Determine the (x, y) coordinate at the center of the cell enclosing the given text.  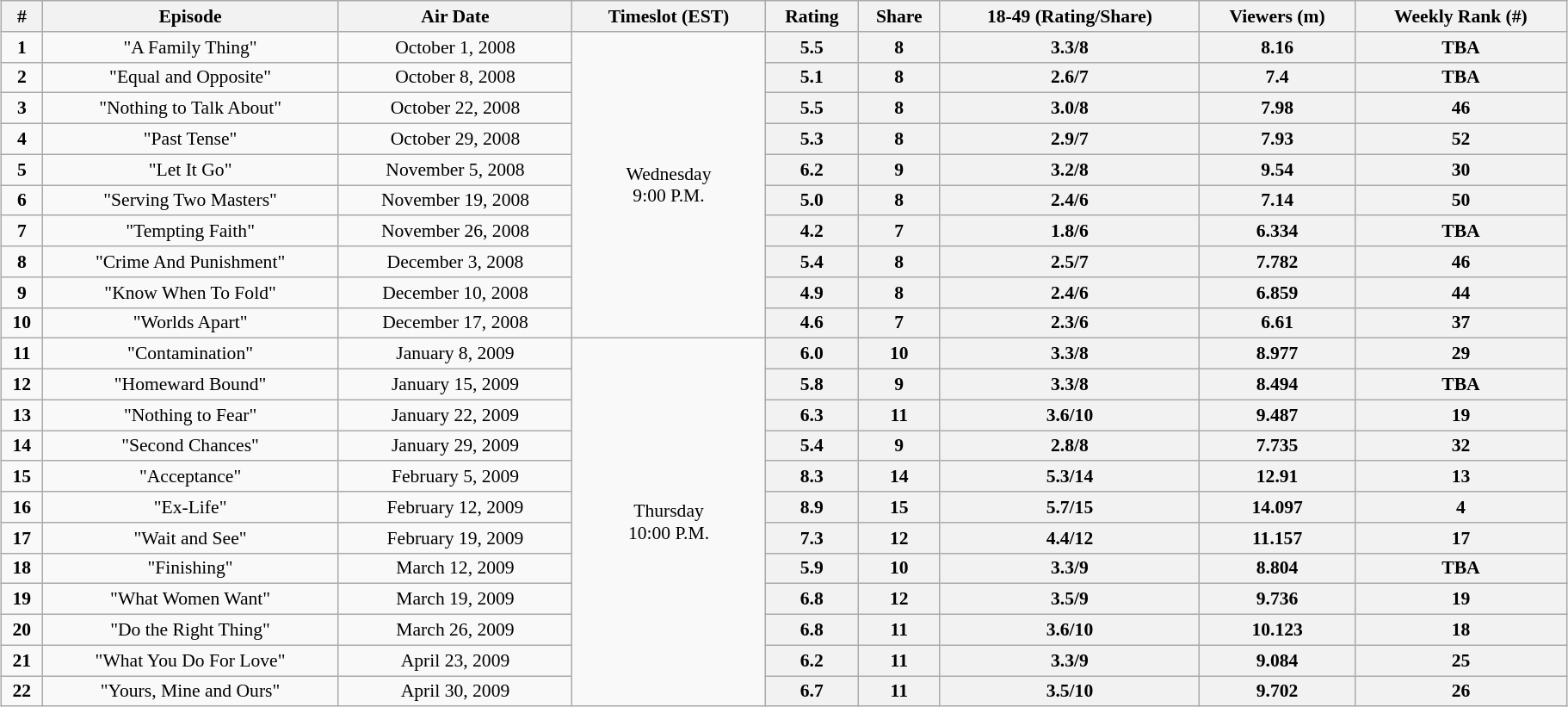
8.804 (1277, 568)
6.859 (1277, 293)
April 23, 2009 (455, 660)
2.5/7 (1069, 262)
18-49 (Rating/Share) (1069, 16)
22 (22, 691)
"What Women Want" (190, 599)
"Equal and Opposite" (190, 78)
7.14 (1277, 201)
"Yours, Mine and Ours" (190, 691)
"Crime And Punishment" (190, 262)
1.8/6 (1069, 232)
12.91 (1277, 477)
8.3 (812, 477)
"Acceptance" (190, 477)
5.3 (812, 140)
January 8, 2009 (455, 354)
25 (1461, 660)
9.54 (1277, 170)
Wednesday9:00 P.M. (670, 185)
4.6 (812, 323)
4.2 (812, 232)
October 22, 2008 (455, 109)
5.3/14 (1069, 477)
3 (22, 109)
December 10, 2008 (455, 293)
29 (1461, 354)
"Know When To Fold" (190, 293)
6 (22, 201)
Share (898, 16)
Rating (812, 16)
3.2/8 (1069, 170)
8.16 (1277, 47)
5.8 (812, 385)
"Worlds Apart" (190, 323)
8.494 (1277, 385)
Weekly Rank (#) (1461, 16)
9.084 (1277, 660)
Thursday10:00 P.M. (670, 523)
50 (1461, 201)
3.5/10 (1069, 691)
2 (22, 78)
December 3, 2008 (455, 262)
October 29, 2008 (455, 140)
December 17, 2008 (455, 323)
"Nothing to Talk About" (190, 109)
7.782 (1277, 262)
March 19, 2009 (455, 599)
Episode (190, 16)
9.702 (1277, 691)
5 (22, 170)
2.8/8 (1069, 446)
9.487 (1277, 415)
"Past Tense" (190, 140)
7.98 (1277, 109)
Air Date (455, 16)
April 30, 2009 (455, 691)
6.3 (812, 415)
8.9 (812, 507)
1 (22, 47)
16 (22, 507)
11.157 (1277, 538)
32 (1461, 446)
6.61 (1277, 323)
7.3 (812, 538)
6.334 (1277, 232)
Timeslot (EST) (670, 16)
8.977 (1277, 354)
"Ex-Life" (190, 507)
"Homeward Bound" (190, 385)
January 15, 2009 (455, 385)
"Tempting Faith" (190, 232)
Viewers (m) (1277, 16)
November 26, 2008 (455, 232)
November 19, 2008 (455, 201)
"Contamination" (190, 354)
3.0/8 (1069, 109)
February 19, 2009 (455, 538)
4.9 (812, 293)
March 12, 2009 (455, 568)
February 5, 2009 (455, 477)
"What You Do For Love" (190, 660)
"A Family Thing" (190, 47)
"Let It Go" (190, 170)
5.9 (812, 568)
6.0 (812, 354)
March 26, 2009 (455, 630)
3.5/9 (1069, 599)
7.735 (1277, 446)
January 29, 2009 (455, 446)
2.9/7 (1069, 140)
"Second Chances" (190, 446)
30 (1461, 170)
52 (1461, 140)
5.1 (812, 78)
9.736 (1277, 599)
10.123 (1277, 630)
"Nothing to Fear" (190, 415)
21 (22, 660)
"Finishing" (190, 568)
20 (22, 630)
October 8, 2008 (455, 78)
5.7/15 (1069, 507)
"Wait and See" (190, 538)
February 12, 2009 (455, 507)
November 5, 2008 (455, 170)
January 22, 2009 (455, 415)
October 1, 2008 (455, 47)
26 (1461, 691)
2.3/6 (1069, 323)
# (22, 16)
14.097 (1277, 507)
6.7 (812, 691)
7.4 (1277, 78)
5.0 (812, 201)
7.93 (1277, 140)
4.4/12 (1069, 538)
37 (1461, 323)
"Serving Two Masters" (190, 201)
"Do the Right Thing" (190, 630)
44 (1461, 293)
2.6/7 (1069, 78)
